Pinpoint the cell where the given text exists, returning its [X, Y] midpoint coordinate. 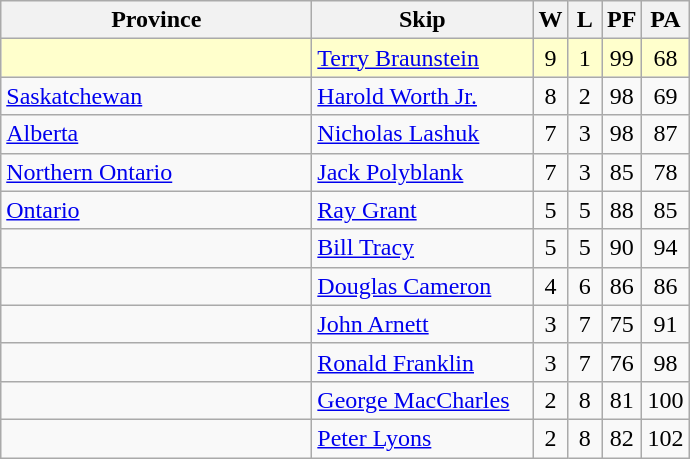
1 [585, 58]
88 [622, 210]
99 [622, 58]
Alberta [156, 134]
82 [622, 438]
Peter Lyons [422, 438]
6 [585, 286]
75 [622, 324]
100 [666, 400]
Saskatchewan [156, 96]
69 [666, 96]
Bill Tracy [422, 248]
Ronald Franklin [422, 362]
Harold Worth Jr. [422, 96]
Province [156, 20]
76 [622, 362]
87 [666, 134]
Skip [422, 20]
Douglas Cameron [422, 286]
91 [666, 324]
George MacCharles [422, 400]
Nicholas Lashuk [422, 134]
94 [666, 248]
W [550, 20]
L [585, 20]
68 [666, 58]
81 [622, 400]
John Arnett [422, 324]
102 [666, 438]
78 [666, 172]
Jack Polyblank [422, 172]
Ontario [156, 210]
9 [550, 58]
PF [622, 20]
Northern Ontario [156, 172]
90 [622, 248]
Terry Braunstein [422, 58]
4 [550, 286]
Ray Grant [422, 210]
PA [666, 20]
